Scan for the cell matching the given text and deliver its [X, Y] coordinate at center. 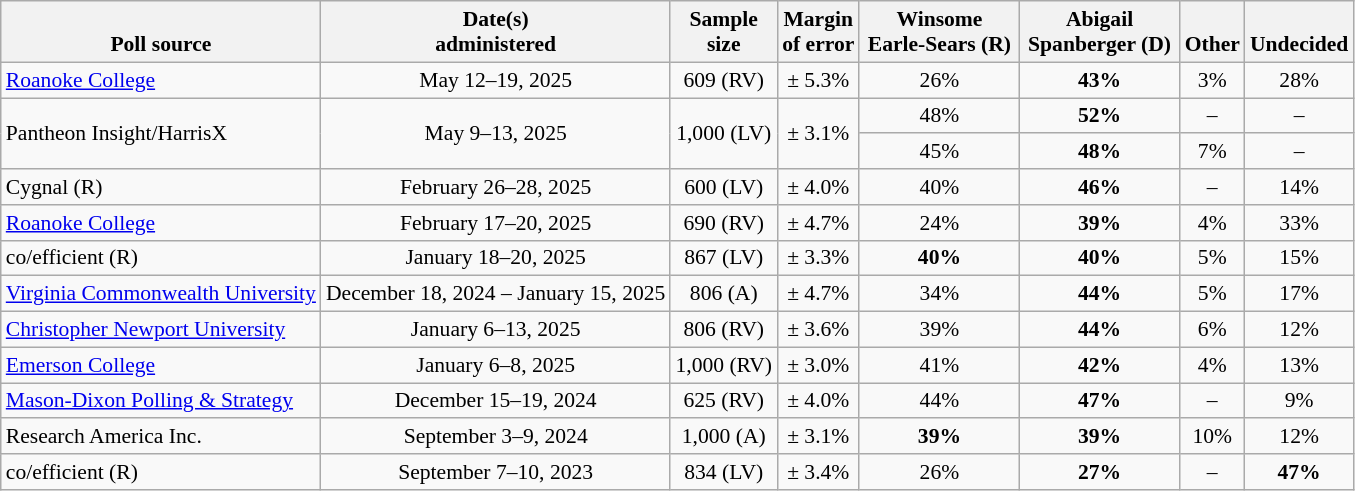
± 5.3% [818, 80]
Undecided [1299, 32]
9% [1299, 401]
Mason-Dixon Polling & Strategy [161, 401]
December 15–19, 2024 [496, 401]
± 3.4% [818, 472]
May 12–19, 2025 [496, 80]
Christopher Newport University [161, 330]
834 (LV) [724, 472]
Virginia Commonwealth University [161, 294]
Research America Inc. [161, 437]
43% [1099, 80]
52% [1099, 116]
May 9–13, 2025 [496, 134]
13% [1299, 365]
1,000 (A) [724, 437]
46% [1099, 187]
27% [1099, 472]
December 18, 2024 – January 15, 2025 [496, 294]
February 17–20, 2025 [496, 223]
690 (RV) [724, 223]
625 (RV) [724, 401]
867 (LV) [724, 258]
609 (RV) [724, 80]
6% [1212, 330]
14% [1299, 187]
January 6–13, 2025 [496, 330]
1,000 (LV) [724, 134]
± 3.6% [818, 330]
33% [1299, 223]
17% [1299, 294]
February 26–28, 2025 [496, 187]
September 7–10, 2023 [496, 472]
600 (LV) [724, 187]
Emerson College [161, 365]
Other [1212, 32]
806 (RV) [724, 330]
Date(s)administered [496, 32]
Cygnal (R) [161, 187]
42% [1099, 365]
WinsomeEarle-Sears (R) [939, 32]
Marginof error [818, 32]
10% [1212, 437]
September 3–9, 2024 [496, 437]
1,000 (RV) [724, 365]
January 6–8, 2025 [496, 365]
806 (A) [724, 294]
15% [1299, 258]
41% [939, 365]
3% [1212, 80]
Poll source [161, 32]
7% [1212, 152]
January 18–20, 2025 [496, 258]
34% [939, 294]
AbigailSpanberger (D) [1099, 32]
28% [1299, 80]
± 3.0% [818, 365]
24% [939, 223]
Samplesize [724, 32]
Pantheon Insight/HarrisX [161, 134]
45% [939, 152]
± 3.3% [818, 258]
